Capture the cell that displays the provided text and extract its [x, y] central coordinate. 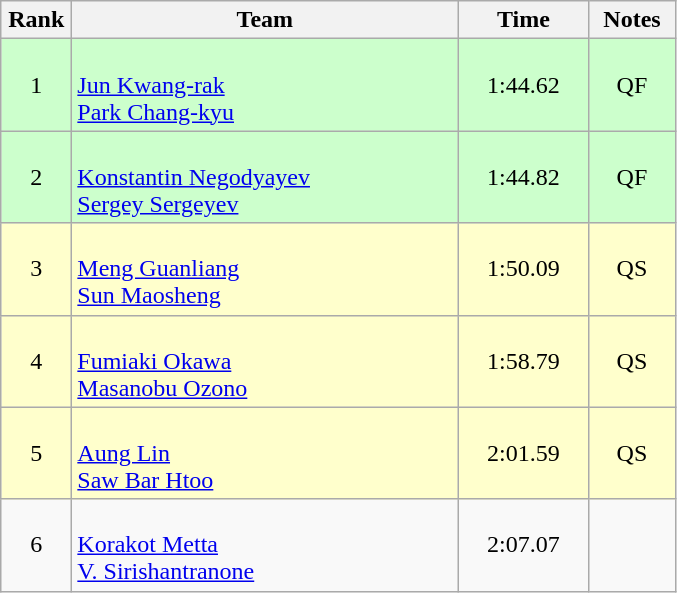
1 [36, 85]
Fumiaki OkawaMasanobu Ozono [265, 361]
Time [524, 20]
Rank [36, 20]
1:58.79 [524, 361]
2:07.07 [524, 545]
3 [36, 269]
2:01.59 [524, 453]
5 [36, 453]
4 [36, 361]
Meng GuanliangSun Maosheng [265, 269]
6 [36, 545]
Jun Kwang-rakPark Chang-kyu [265, 85]
Aung LinSaw Bar Htoo [265, 453]
Notes [632, 20]
Korakot MettaV. Sirishantranone [265, 545]
1:44.62 [524, 85]
1:50.09 [524, 269]
Team [265, 20]
1:44.82 [524, 177]
Konstantin NegodyayevSergey Sergeyev [265, 177]
2 [36, 177]
